Pinpoint the cell where the given text exists, returning its [X, Y] midpoint coordinate. 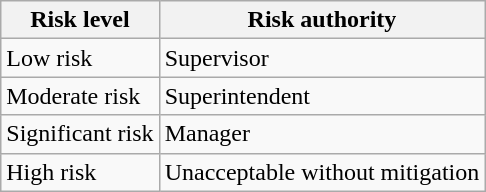
Unacceptable without mitigation [322, 172]
Supervisor [322, 58]
Moderate risk [80, 96]
Manager [322, 134]
Risk authority [322, 20]
Superintendent [322, 96]
Significant risk [80, 134]
High risk [80, 172]
Low risk [80, 58]
Risk level [80, 20]
